Locate the cell with the specified text and output its [x, y] center coordinate. 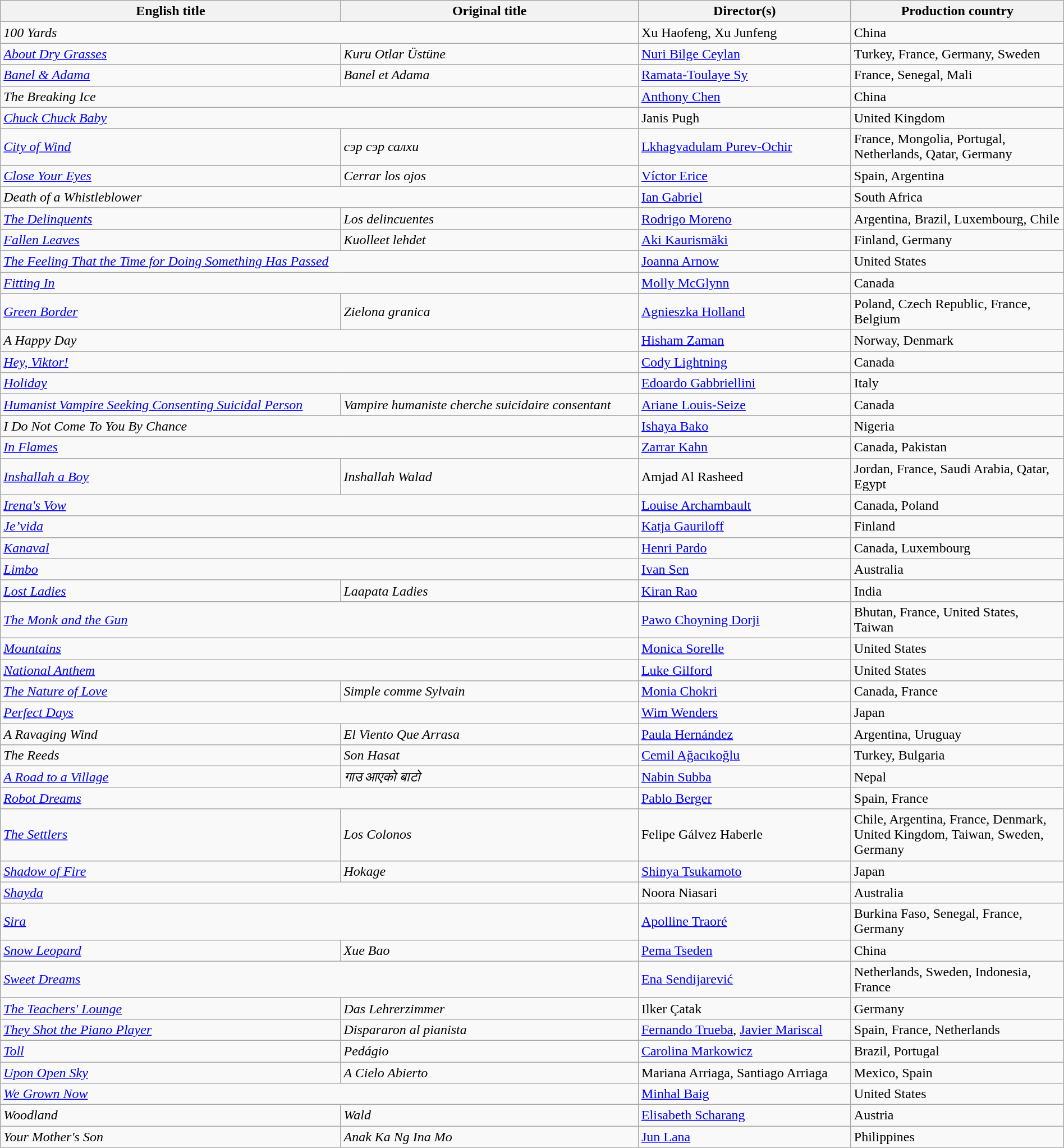
Nepal [957, 777]
Je’vida [320, 527]
Kiran Rao [744, 591]
Pawo Choyning Dorji [744, 620]
Apolline Traoré [744, 922]
Ivan Sen [744, 569]
Upon Open Sky [171, 1073]
About Dry Grasses [171, 54]
Banel et Adama [489, 75]
The Delinquents [171, 218]
Minhal Baig [744, 1094]
El Viento Que Arrasa [489, 734]
Simple comme Sylvain [489, 692]
Anthony Chen [744, 97]
Toll [171, 1051]
Production country [957, 11]
The Settlers [171, 835]
United Kingdom [957, 118]
Amjad Al Rasheed [744, 476]
Felipe Gálvez Haberle [744, 835]
Wald [489, 1115]
Mountains [320, 648]
Fitting In [320, 282]
Humanist Vampire Seeking Consenting Suicidal Person [171, 405]
Poland, Czech Republic, France, Belgium [957, 312]
Green Border [171, 312]
I Do Not Come To You By Chance [320, 426]
City of Wind [171, 147]
Janis Pugh [744, 118]
Burkina Faso, Senegal, France, Germany [957, 922]
English title [171, 11]
Finland [957, 527]
Pema Tseden [744, 950]
Spain, France, Netherlands [957, 1030]
Molly McGlynn [744, 282]
Canada, Luxembourg [957, 548]
Monica Sorelle [744, 648]
Elisabeth Scharang [744, 1115]
Zarrar Kahn [744, 447]
Lkhagvadulam Purev-Ochir [744, 147]
Mexico, Spain [957, 1073]
The Teachers' Lounge [171, 1008]
Ishaya Bako [744, 426]
Hey, Viktor! [320, 362]
Shinya Tsukamoto [744, 871]
Inshallah Walad [489, 476]
Dispararon al pianista [489, 1030]
Canada, France [957, 692]
Ariane Louis-Seize [744, 405]
The Breaking Ice [320, 97]
Robot Dreams [320, 798]
Víctor Erice [744, 176]
Netherlands, Sweden, Indonesia, France [957, 979]
Carolina Markowicz [744, 1051]
Shayda [320, 893]
South Africa [957, 197]
Kuolleet lehdet [489, 240]
Brazil, Portugal [957, 1051]
A Ravaging Wind [171, 734]
A Happy Day [320, 341]
Jordan, France, Saudi Arabia, Qatar, Egypt [957, 476]
Lost Ladies [171, 591]
Inshallah a Boy [171, 476]
France, Senegal, Mali [957, 75]
Austria [957, 1115]
Jun Lana [744, 1137]
In Flames [320, 447]
National Anthem [320, 670]
Philippines [957, 1137]
сэр сэр салхи [489, 147]
Aki Kaurismäki [744, 240]
Hokage [489, 871]
Xue Bao [489, 950]
Los delincuentes [489, 218]
Luke Gilford [744, 670]
Finland, Germany [957, 240]
Chile, Argentina, France, Denmark, United Kingdom, Taiwan, Sweden, Germany [957, 835]
Canada, Pakistan [957, 447]
100 Yards [320, 33]
Shadow of Fire [171, 871]
Director(s) [744, 11]
Henri Pardo [744, 548]
Chuck Chuck Baby [320, 118]
Noora Niasari [744, 893]
Edoardo Gabbriellini [744, 383]
Banel & Adama [171, 75]
We Grown Now [320, 1094]
Mariana Arriaga, Santiago Arriaga [744, 1073]
India [957, 591]
Louise Archambault [744, 505]
Pedágio [489, 1051]
Rodrigo Moreno [744, 218]
The Monk and the Gun [320, 620]
Turkey, Bulgaria [957, 756]
Ilker Çatak [744, 1008]
Nuri Bilge Ceylan [744, 54]
The Nature of Love [171, 692]
The Reeds [171, 756]
Limbo [320, 569]
Original title [489, 11]
Argentina, Uruguay [957, 734]
Monia Chokri [744, 692]
Cerrar los ojos [489, 176]
Germany [957, 1008]
Turkey, France, Germany, Sweden [957, 54]
Fallen Leaves [171, 240]
Hisham Zaman [744, 341]
France, Mongolia, Portugal, Netherlands, Qatar, Germany [957, 147]
Son Hasat [489, 756]
Ramata-Toulaye Sy [744, 75]
Fernando Trueba, Javier Mariscal [744, 1030]
Woodland [171, 1115]
Sira [320, 922]
Sweet Dreams [320, 979]
Your Mother's Son [171, 1137]
Norway, Denmark [957, 341]
Canada, Poland [957, 505]
Katja Gauriloff [744, 527]
Perfect Days [320, 713]
Wim Wenders [744, 713]
Cemil Ağacıkoğlu [744, 756]
Snow Leopard [171, 950]
Xu Haofeng, Xu Junfeng [744, 33]
Bhutan, France, United States, Taiwan [957, 620]
Das Lehrerzimmer [489, 1008]
Pablo Berger [744, 798]
Spain, Argentina [957, 176]
Vampire humaniste cherche suicidaire consentant [489, 405]
A Road to a Village [171, 777]
Nabin Subba [744, 777]
Los Colonos [489, 835]
Paula Hernández [744, 734]
Cody Lightning [744, 362]
Kuru Otlar Üstüne [489, 54]
Agnieszka Holland [744, 312]
Spain, France [957, 798]
Italy [957, 383]
A Cielo Abierto [489, 1073]
Laapata Ladies [489, 591]
Holiday [320, 383]
Ena Sendijarević [744, 979]
Joanna Arnow [744, 261]
Argentina, Brazil, Luxembourg, Chile [957, 218]
Kanaval [320, 548]
Death of a Whistleblower [320, 197]
The Feeling That the Time for Doing Something Has Passed [320, 261]
Anak Ka Ng Ina Mo [489, 1137]
Irena's Vow [320, 505]
Ian Gabriel [744, 197]
They Shot the Piano Player [171, 1030]
Close Your Eyes [171, 176]
Nigeria [957, 426]
गाउ आएको बाटो [489, 777]
Zielona granica [489, 312]
